Search for the cell housing the specified text and yield its [X, Y] center coordinate. 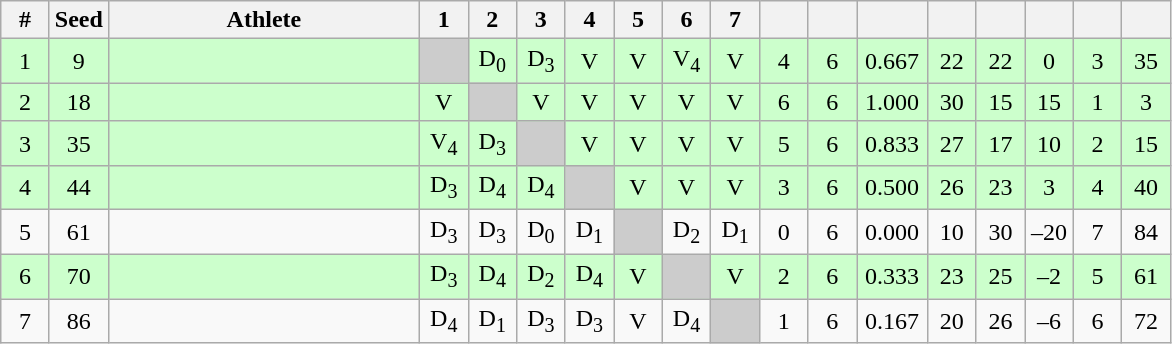
18 [78, 102]
0.500 [892, 188]
84 [1146, 232]
0.667 [892, 61]
72 [1146, 321]
44 [78, 188]
–20 [1050, 232]
0.167 [892, 321]
0.833 [892, 143]
–6 [1050, 321]
20 [952, 321]
17 [1000, 143]
0.333 [892, 276]
86 [78, 321]
Athlete [264, 20]
–2 [1050, 276]
27 [952, 143]
# [26, 20]
40 [1146, 188]
0.000 [892, 232]
70 [78, 276]
25 [1000, 276]
Seed [78, 20]
1.000 [892, 102]
9 [78, 61]
